Pinpoint the cell where the given text exists, returning its [x, y] midpoint coordinate. 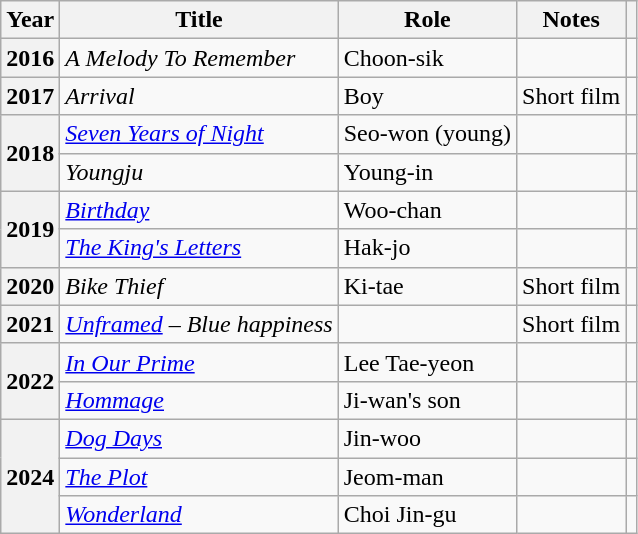
Dog Days [199, 438]
In Our Prime [199, 362]
Role [427, 20]
Jin-woo [427, 438]
The King's Letters [199, 248]
Birthday [199, 210]
2017 [30, 96]
2019 [30, 229]
Notes [572, 20]
A Melody To Remember [199, 58]
Unframed – Blue happiness [199, 324]
Wonderland [199, 515]
2022 [30, 381]
Bike Thief [199, 286]
Woo-chan [427, 210]
Jeom-man [427, 477]
2021 [30, 324]
Seo-won (young) [427, 134]
Choon-sik [427, 58]
2018 [30, 153]
Choi Jin-gu [427, 515]
Hommage [199, 400]
Lee Tae-yeon [427, 362]
Arrival [199, 96]
Youngju [199, 172]
Title [199, 20]
The Plot [199, 477]
Hak-jo [427, 248]
Seven Years of Night [199, 134]
Ji-wan's son [427, 400]
2016 [30, 58]
Boy [427, 96]
Ki-tae [427, 286]
2020 [30, 286]
2024 [30, 476]
Young-in [427, 172]
Year [30, 20]
